Detect which cell encompasses the target text, then output its (x, y) center coordinate. 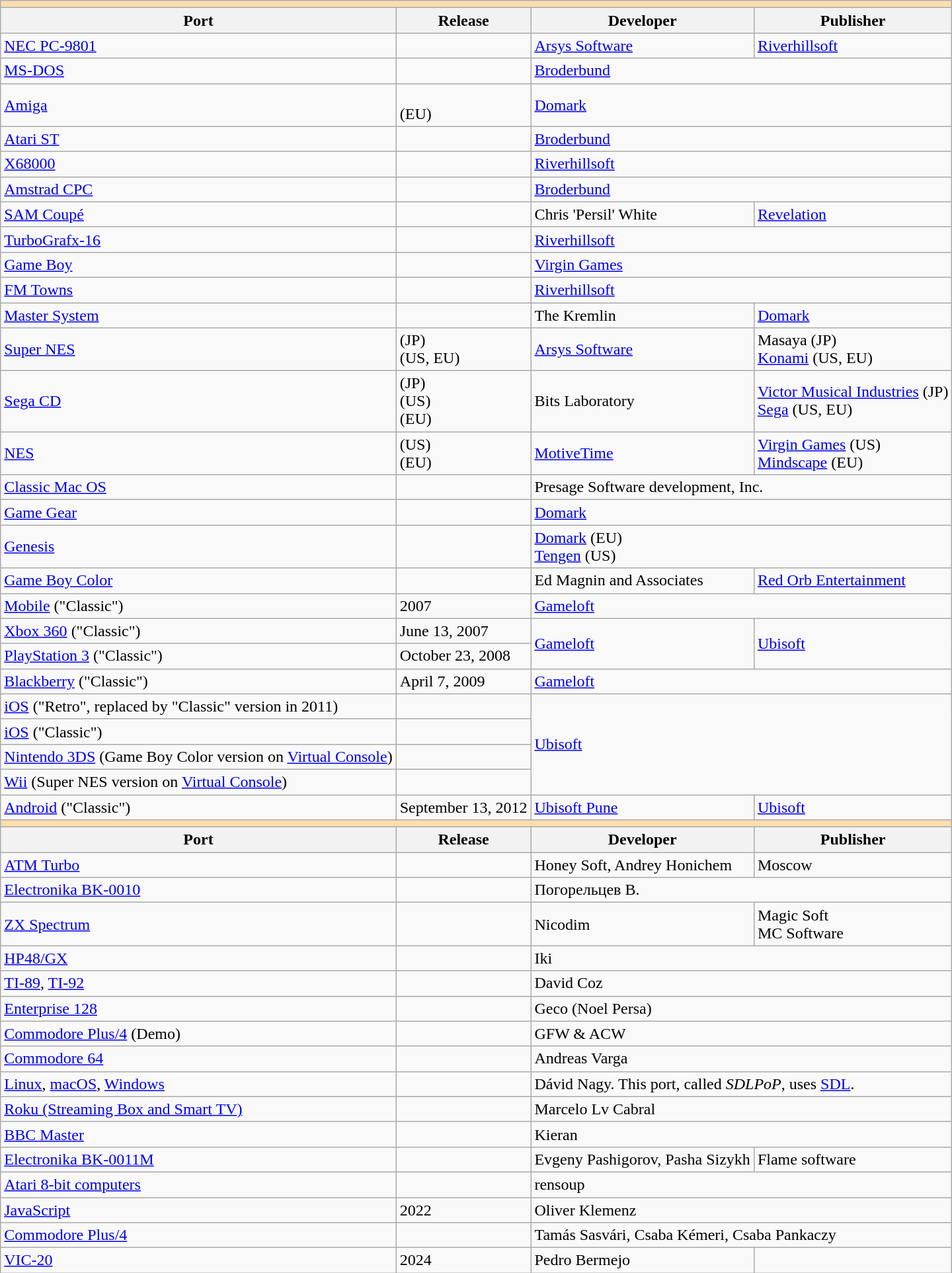
Domark (EU)Tengen (US) (742, 546)
Atari ST (198, 139)
Genesis (198, 546)
Roku (Streaming Box and Smart TV) (198, 1109)
Ubisoft Pune (643, 807)
VIC-20 (198, 1260)
Oliver Klemenz (742, 1210)
TI-89, TI-92 (198, 983)
Chris 'Persil' White (643, 214)
MS-DOS (198, 71)
Iki (742, 958)
Linux, macOS, Windows (198, 1084)
Tamás Sasvári, Csaba Kémeri, Csaba Pankaczy (742, 1235)
Honey Soft, Andrey Honichem (643, 865)
Bits Laboratory (643, 401)
2024 (463, 1260)
Revelation (853, 214)
GFW & ACW (742, 1034)
April 7, 2009 (463, 681)
Pedro Bermejo (643, 1260)
October 23, 2008 (463, 656)
Enterprise 128 (198, 1008)
Mobile ("Classic") (198, 606)
(US) (EU) (463, 454)
September 13, 2012 (463, 807)
Game Gear (198, 513)
June 13, 2007 (463, 631)
Electronika BK-0010 (198, 890)
Commodore Plus/4 (Demo) (198, 1034)
X68000 (198, 164)
(EU) (463, 104)
Commodore Plus/4 (198, 1235)
NES (198, 454)
Ed Magnin and Associates (643, 581)
Game Boy Color (198, 581)
Kieran (742, 1134)
JavaScript (198, 1210)
Magic Soft MC Software (853, 924)
Electronika BK-0011M (198, 1159)
(JP) (US, EU) (463, 349)
Masaya (JP)Konami (US, EU) (853, 349)
Super NES (198, 349)
Classic Mac OS (198, 487)
Geco (Noel Persa) (742, 1008)
SAM Coupé (198, 214)
Presage Software development, Inc. (742, 487)
Marcelo Lv Cabral (742, 1109)
Amstrad CPC (198, 189)
Sega CD (198, 401)
iOS ("Retro", replaced by "Classic" version in 2011) (198, 706)
ZX Spectrum (198, 924)
FM Towns (198, 290)
Flame software (853, 1159)
(JP) (US) (EU) (463, 401)
Xbox 360 ("Classic") (198, 631)
Virgin Games (US)Mindscape (EU) (853, 454)
Virgin Games (742, 265)
Android ("Classic") (198, 807)
MotiveTime (643, 454)
Amiga (198, 104)
PlayStation 3 ("Classic") (198, 656)
Погорельцев В. (742, 890)
Red Orb Entertainment (853, 581)
2007 (463, 606)
Andreas Varga (742, 1059)
David Coz (742, 983)
Dávid Nagy. This port, called SDLPoP, uses SDL. (742, 1084)
iOS ("Classic") (198, 731)
Master System (198, 315)
ATM Turbo (198, 865)
Commodore 64 (198, 1059)
Evgeny Pashigorov, Pasha Sizykh (643, 1159)
Game Boy (198, 265)
Moscow (853, 865)
Nintendo 3DS (Game Boy Color version on Virtual Console) (198, 757)
Blackberry ("Classic") (198, 681)
The Kremlin (643, 315)
NEC PC-9801 (198, 46)
TurboGrafx-16 (198, 239)
Atari 8-bit computers (198, 1184)
Victor Musical Industries (JP)Sega (US, EU) (853, 401)
Nicodim (643, 924)
Wii (Super NES version on Virtual Console) (198, 782)
2022 (463, 1210)
HP48/GX (198, 958)
BBC Master (198, 1134)
rensoup (742, 1184)
